Scan for the cell matching the given text and deliver its (x, y) coordinate at center. 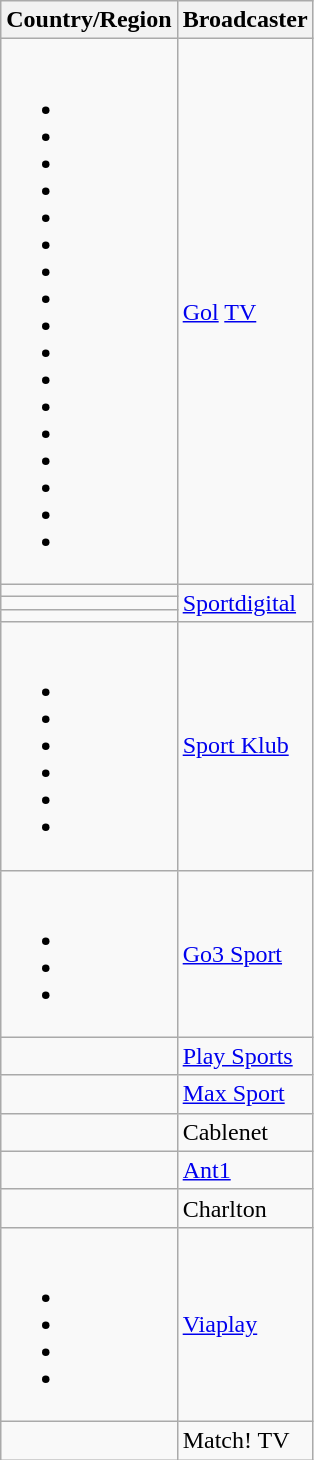
Play Sports (245, 1056)
Sportdigital (245, 603)
Charlton (245, 1208)
Viaplay (245, 1324)
Country/Region (89, 20)
Gol TV (245, 312)
Cablenet (245, 1132)
Ant1 (245, 1170)
Broadcaster (245, 20)
Max Sport (245, 1094)
Go3 Sport (245, 954)
Sport Klub (245, 746)
Match! TV (245, 1440)
